Search for the cell housing the specified text and yield its [X, Y] center coordinate. 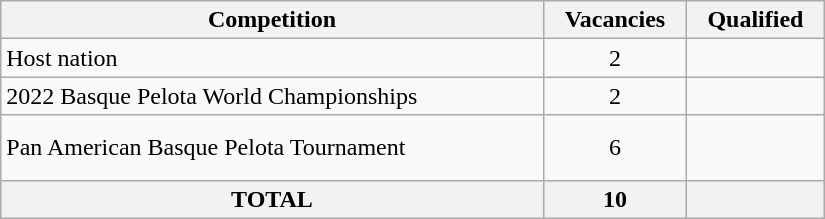
6 [614, 148]
Pan American Basque Pelota Tournament [272, 148]
TOTAL [272, 199]
Qualified [756, 20]
2022 Basque Pelota World Championships [272, 96]
Host nation [272, 58]
Competition [272, 20]
Vacancies [614, 20]
10 [614, 199]
